Determine the [x, y] coordinate at the center of the cell enclosing the given text.  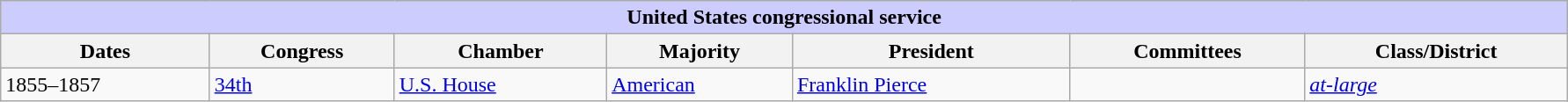
United States congressional service [785, 18]
Majority [700, 51]
Chamber [500, 51]
34th [302, 84]
Class/District [1436, 51]
Committees [1188, 51]
Congress [302, 51]
Franklin Pierce [931, 84]
President [931, 51]
U.S. House [500, 84]
at-large [1436, 84]
American [700, 84]
Dates [106, 51]
1855–1857 [106, 84]
